From the cell containing the given text, extract its center point as (X, Y) coordinate. 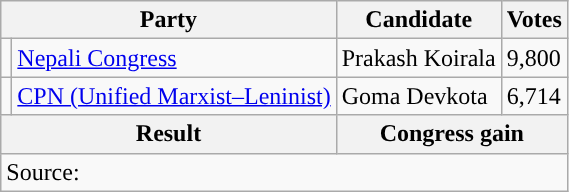
Candidate (418, 20)
Prakash Koirala (418, 58)
Congress gain (452, 134)
CPN (Unified Marxist–Leninist) (174, 96)
Votes (534, 20)
Party (168, 20)
9,800 (534, 58)
Nepali Congress (174, 58)
Result (168, 134)
6,714 (534, 96)
Source: (284, 172)
Goma Devkota (418, 96)
